Locate the cell with the specified text and output its (X, Y) center coordinate. 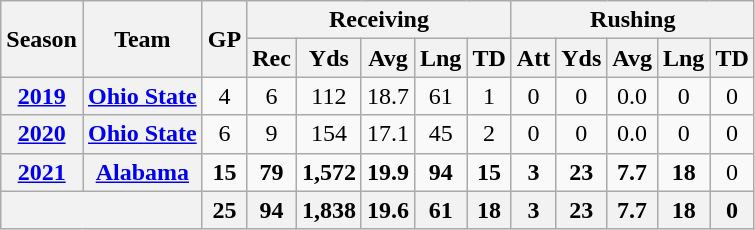
Alabama (142, 172)
2020 (42, 134)
Att (533, 58)
18.7 (388, 96)
2 (489, 134)
Rushing (632, 20)
25 (224, 210)
9 (272, 134)
112 (328, 96)
2019 (42, 96)
1 (489, 96)
Receiving (380, 20)
Team (142, 39)
154 (328, 134)
2021 (42, 172)
45 (440, 134)
Season (42, 39)
Rec (272, 58)
19.6 (388, 210)
1,838 (328, 210)
17.1 (388, 134)
79 (272, 172)
1,572 (328, 172)
GP (224, 39)
4 (224, 96)
19.9 (388, 172)
